Return the (x, y) coordinate for the center point of the cell that contains the specified text.  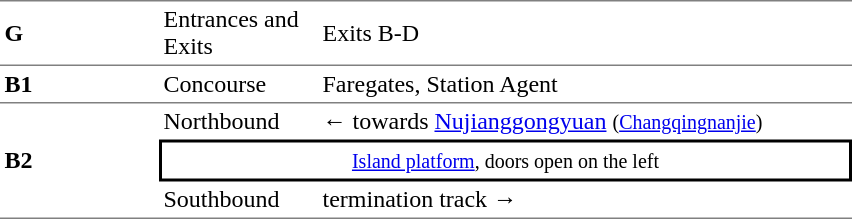
B1 (80, 85)
Faregates, Station Agent (585, 85)
Concourse (238, 85)
G (80, 33)
Northbound (238, 122)
Entrances and Exits (238, 33)
Exits B-D (585, 33)
Island platform, doors open on the left (506, 161)
← towards Nujianggongyuan (Changqingnanjie) (585, 122)
